Provide the (x, y) coordinate of the cell's center where the given text is located.  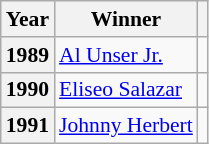
1991 (28, 126)
Winner (126, 19)
Year (28, 19)
1990 (28, 90)
Johnny Herbert (126, 126)
1989 (28, 55)
Al Unser Jr. (126, 55)
Eliseo Salazar (126, 90)
